Provide the [x, y] coordinate of the cell's center where the given text is located.  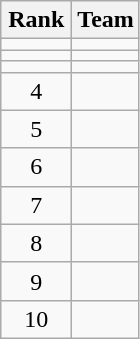
5 [36, 129]
6 [36, 167]
Rank [36, 20]
10 [36, 319]
9 [36, 281]
4 [36, 91]
8 [36, 243]
7 [36, 205]
Team [106, 20]
